Scan for the cell matching the given text and deliver its (X, Y) coordinate at center. 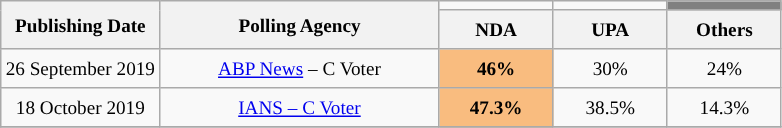
47.3% (496, 108)
18 October 2019 (80, 108)
Polling Agency (300, 25)
46% (496, 68)
Publishing Date (80, 25)
26 September 2019 (80, 68)
14.3% (724, 108)
38.5% (610, 108)
24% (724, 68)
Others (724, 30)
30% (610, 68)
NDA (496, 30)
UPA (610, 30)
ABP News – C Voter (300, 68)
IANS – C Voter (300, 108)
